Identify which cell holds the provided text, then report its (X, Y) central coordinate. 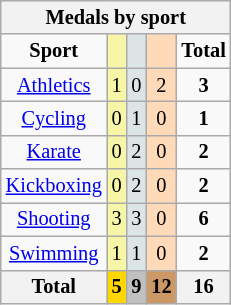
5 (117, 287)
Swimming (54, 253)
Athletics (54, 85)
Medals by sport (116, 17)
16 (203, 287)
9 (137, 287)
Kickboxing (54, 186)
Karate (54, 152)
12 (161, 287)
6 (203, 219)
Sport (54, 51)
Cycling (54, 118)
Shooting (54, 219)
